Detect which cell encompasses the target text, then output its (x, y) center coordinate. 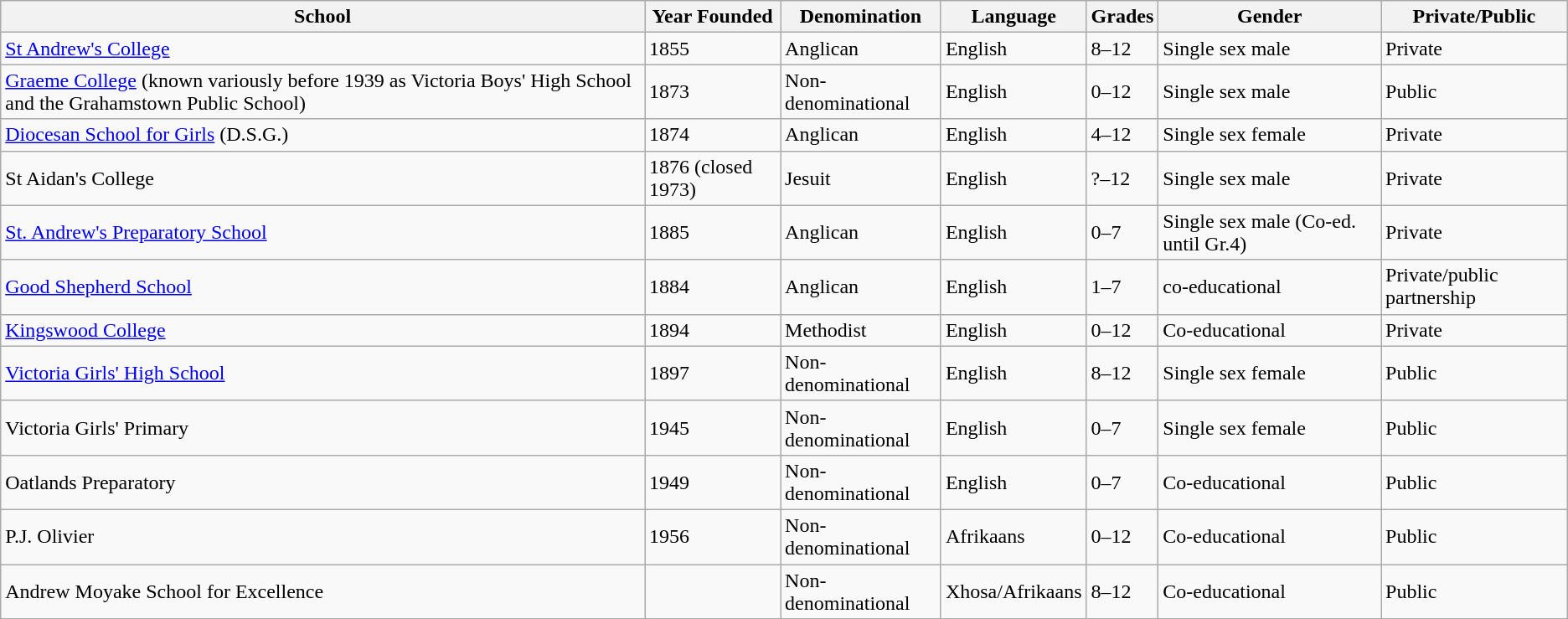
Good Shepherd School (323, 286)
Victoria Girls' High School (323, 374)
Jesuit (861, 178)
1873 (713, 92)
P.J. Olivier (323, 536)
Private/Public (1474, 17)
1897 (713, 374)
Year Founded (713, 17)
Denomination (861, 17)
Private/public partnership (1474, 286)
1945 (713, 427)
Oatlands Preparatory (323, 482)
1874 (713, 135)
1885 (713, 233)
Graeme College (known variously before 1939 as Victoria Boys' High School and the Grahamstown Public School) (323, 92)
Kingswood College (323, 330)
St Aidan's College (323, 178)
Language (1014, 17)
?–12 (1122, 178)
Xhosa/Afrikaans (1014, 591)
1–7 (1122, 286)
1894 (713, 330)
1956 (713, 536)
Gender (1270, 17)
Victoria Girls' Primary (323, 427)
4–12 (1122, 135)
School (323, 17)
Andrew Moyake School for Excellence (323, 591)
Single sex male (Co-ed. until Gr.4) (1270, 233)
1884 (713, 286)
St. Andrew's Preparatory School (323, 233)
Afrikaans (1014, 536)
1855 (713, 49)
1949 (713, 482)
Diocesan School for Girls (D.S.G.) (323, 135)
Methodist (861, 330)
Grades (1122, 17)
St Andrew's College (323, 49)
1876 (closed 1973) (713, 178)
co-educational (1270, 286)
